Extract the [x, y] coordinate from the center of the cell holding the provided text.  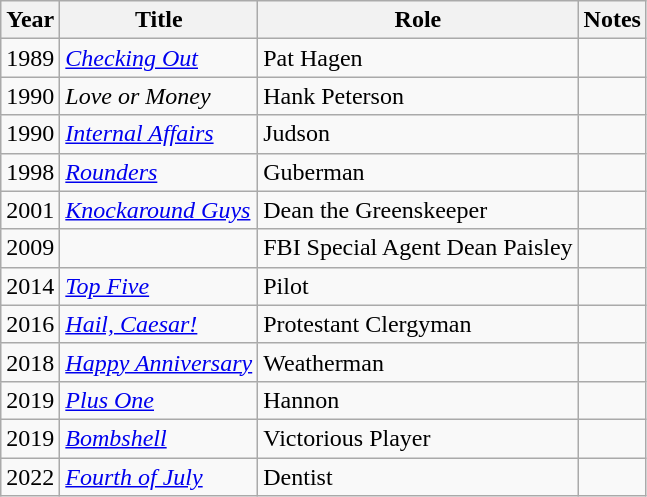
Hail, Caesar! [159, 324]
2016 [30, 324]
Dentist [418, 477]
Checking Out [159, 58]
1998 [30, 172]
Protestant Clergyman [418, 324]
Bombshell [159, 438]
Pat Hagen [418, 58]
Love or Money [159, 96]
2009 [30, 248]
Happy Anniversary [159, 362]
Plus One [159, 400]
2001 [30, 210]
2022 [30, 477]
Knockaround Guys [159, 210]
Hank Peterson [418, 96]
Hannon [418, 400]
Role [418, 20]
2014 [30, 286]
Victorious Player [418, 438]
Title [159, 20]
2018 [30, 362]
Pilot [418, 286]
1989 [30, 58]
Notes [612, 20]
Rounders [159, 172]
Judson [418, 134]
Guberman [418, 172]
Year [30, 20]
Weatherman [418, 362]
Fourth of July [159, 477]
FBI Special Agent Dean Paisley [418, 248]
Internal Affairs [159, 134]
Dean the Greenskeeper [418, 210]
Top Five [159, 286]
